From the cell containing the given text, extract its center point as [x, y] coordinate. 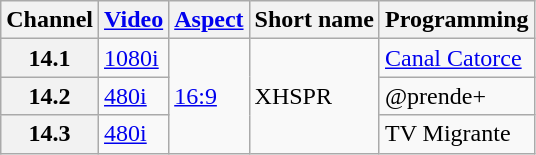
Channel [50, 20]
Short name [314, 20]
1080i [134, 58]
XHSPR [314, 96]
Video [134, 20]
Canal Catorce [456, 58]
14.1 [50, 58]
14.2 [50, 96]
16:9 [209, 96]
Programming [456, 20]
TV Migrante [456, 134]
@prende+ [456, 96]
14.3 [50, 134]
Aspect [209, 20]
